From the cell containing the given text, extract its center point as (x, y) coordinate. 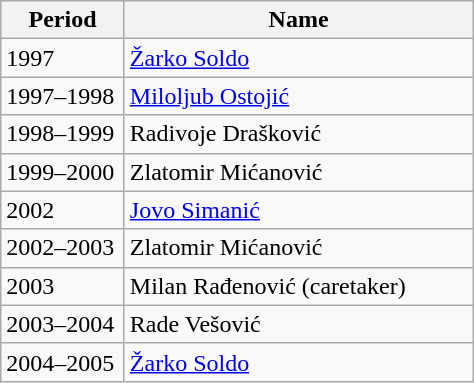
Milan Rađenović (caretaker) (298, 286)
2002–2003 (63, 248)
1998–1999 (63, 134)
Jovo Simanić (298, 210)
1997 (63, 58)
Miloljub Ostojić (298, 96)
2003–2004 (63, 324)
Rade Vešović (298, 324)
Radivoje Drašković (298, 134)
Period (63, 20)
2004–2005 (63, 362)
1999–2000 (63, 172)
2003 (63, 286)
1997–1998 (63, 96)
2002 (63, 210)
Name (298, 20)
